Detect which cell encompasses the target text, then output its [x, y] center coordinate. 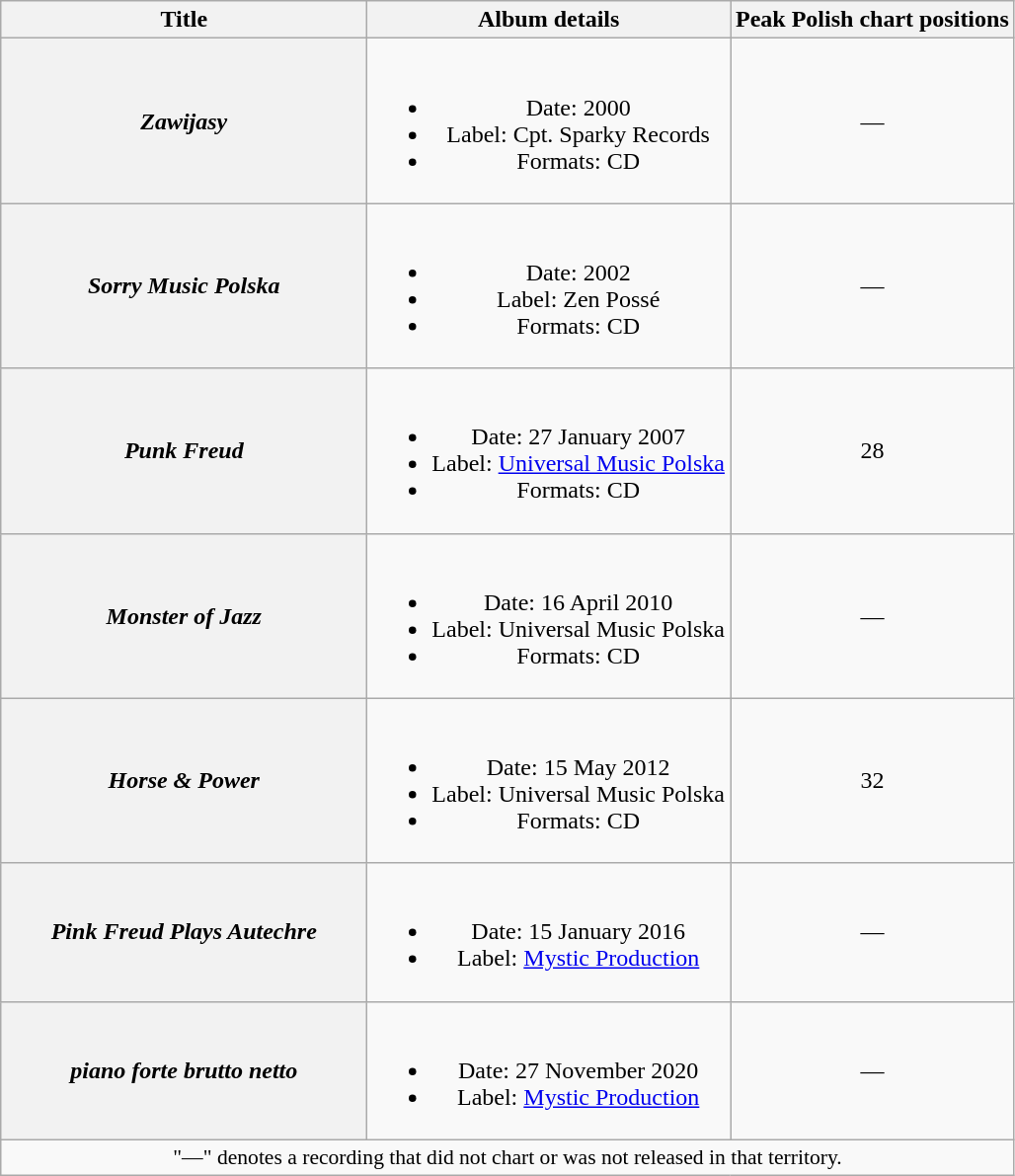
Peak Polish chart positions [873, 20]
Zawijasy [184, 120]
Punk Freud [184, 450]
Title [184, 20]
Monster of Jazz [184, 616]
Date: 15 January 2016Label: Mystic Production [549, 932]
piano forte brutto netto [184, 1070]
"—" denotes a recording that did not chart or was not released in that territory. [507, 1157]
Date: 27 January 2007Label: Universal Music PolskaFormats: CD [549, 450]
Date: 16 April 2010Label: Universal Music PolskaFormats: CD [549, 616]
Date: 27 November 2020Label: Mystic Production [549, 1070]
Pink Freud Plays Autechre [184, 932]
Date: 2000Label: Cpt. Sparky RecordsFormats: CD [549, 120]
32 [873, 780]
Sorry Music Polska [184, 286]
Date: 2002Label: Zen PosséFormats: CD [549, 286]
28 [873, 450]
Album details [549, 20]
Horse & Power [184, 780]
Date: 15 May 2012Label: Universal Music PolskaFormats: CD [549, 780]
